For the text-containing cell, return its midpoint in [x, y] coordinate format. 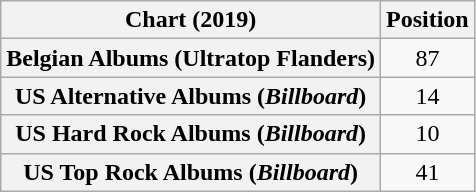
US Hard Rock Albums (Billboard) [191, 134]
87 [428, 58]
US Top Rock Albums (Billboard) [191, 172]
Position [428, 20]
US Alternative Albums (Billboard) [191, 96]
14 [428, 96]
41 [428, 172]
Belgian Albums (Ultratop Flanders) [191, 58]
10 [428, 134]
Chart (2019) [191, 20]
